Determine the [X, Y] coordinate at the center of the cell enclosing the given text.  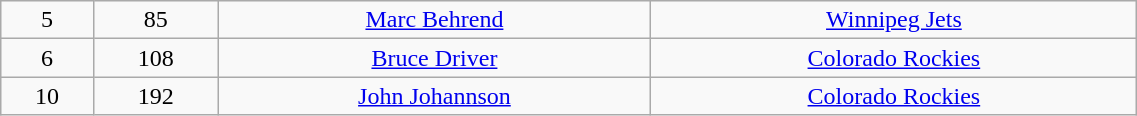
5 [48, 20]
10 [48, 96]
Bruce Driver [434, 58]
John Johannson [434, 96]
108 [155, 58]
85 [155, 20]
Marc Behrend [434, 20]
192 [155, 96]
6 [48, 58]
Winnipeg Jets [894, 20]
